Detect which cell encompasses the target text, then output its [X, Y] center coordinate. 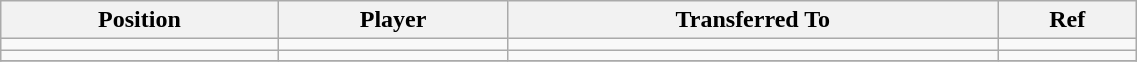
Player [393, 20]
Transferred To [753, 20]
Ref [1068, 20]
Position [140, 20]
